Detect which cell encompasses the target text, then output its [X, Y] center coordinate. 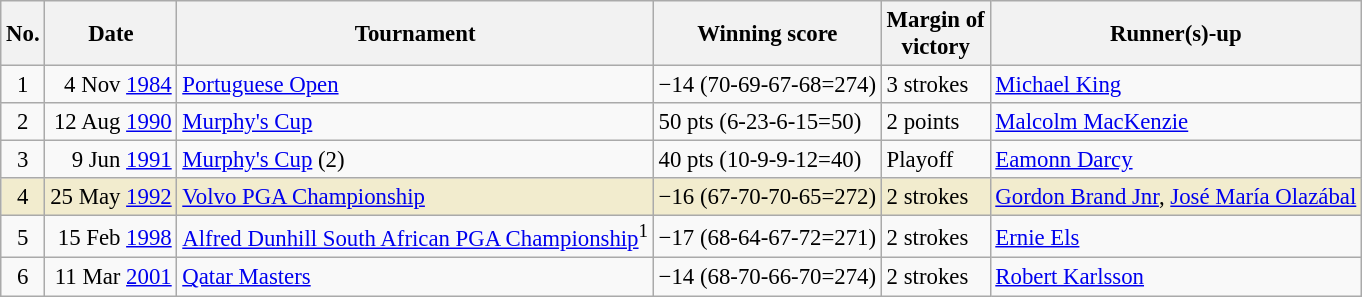
3 strokes [936, 85]
Runner(s)-up [1176, 34]
Ernie Els [1176, 237]
15 Feb 1998 [111, 237]
−14 (68-70-66-70=274) [767, 277]
Winning score [767, 34]
5 [23, 237]
Date [111, 34]
9 Jun 1991 [111, 160]
1 [23, 85]
Robert Karlsson [1176, 277]
12 Aug 1990 [111, 122]
Playoff [936, 160]
Qatar Masters [415, 277]
25 May 1992 [111, 197]
Portuguese Open [415, 85]
40 pts (10-9-9-12=40) [767, 160]
4 [23, 197]
Malcolm MacKenzie [1176, 122]
4 Nov 1984 [111, 85]
−16 (67-70-70-65=272) [767, 197]
6 [23, 277]
Alfred Dunhill South African PGA Championship1 [415, 237]
No. [23, 34]
50 pts (6-23-6-15=50) [767, 122]
Murphy's Cup (2) [415, 160]
3 [23, 160]
Margin ofvictory [936, 34]
2 [23, 122]
Gordon Brand Jnr, José María Olazábal [1176, 197]
Murphy's Cup [415, 122]
11 Mar 2001 [111, 277]
2 points [936, 122]
−14 (70-69-67-68=274) [767, 85]
Volvo PGA Championship [415, 197]
Tournament [415, 34]
Eamonn Darcy [1176, 160]
Michael King [1176, 85]
−17 (68-64-67-72=271) [767, 237]
